Find where the given text appears and provide that cell's center as [X, Y] coordinate. 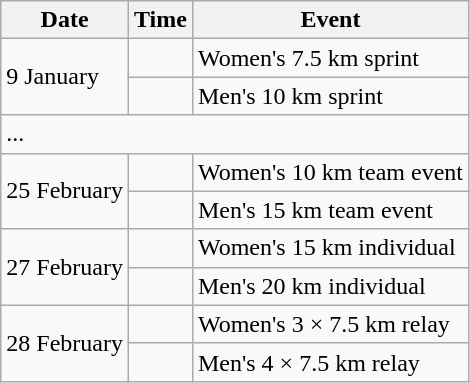
25 February [65, 191]
Men's 4 × 7.5 km relay [330, 362]
Date [65, 20]
Men's 15 km team event [330, 210]
27 February [65, 267]
Women's 15 km individual [330, 248]
Men's 20 km individual [330, 286]
Men's 10 km sprint [330, 96]
Time [160, 20]
Event [330, 20]
28 February [65, 343]
Women's 7.5 km sprint [330, 58]
... [235, 134]
Women's 10 km team event [330, 172]
Women's 3 × 7.5 km relay [330, 324]
9 January [65, 77]
